Capture the cell that displays the provided text and extract its [x, y] central coordinate. 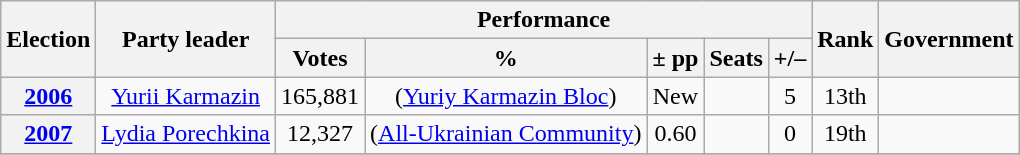
(All-Ukrainian Community) [506, 134]
0.60 [676, 134]
Votes [320, 58]
+/– [790, 58]
Performance [544, 20]
Seats [736, 58]
New [676, 96]
Election [48, 39]
(Yuriy Karmazin Bloc) [506, 96]
Government [949, 39]
13th [846, 96]
2007 [48, 134]
165,881 [320, 96]
Rank [846, 39]
2006 [48, 96]
Lydia Porechkina [186, 134]
Yurii Karmazin [186, 96]
% [506, 58]
Party leader [186, 39]
± pp [676, 58]
12,327 [320, 134]
0 [790, 134]
5 [790, 96]
19th [846, 134]
